Detect which cell encompasses the target text, then output its [x, y] center coordinate. 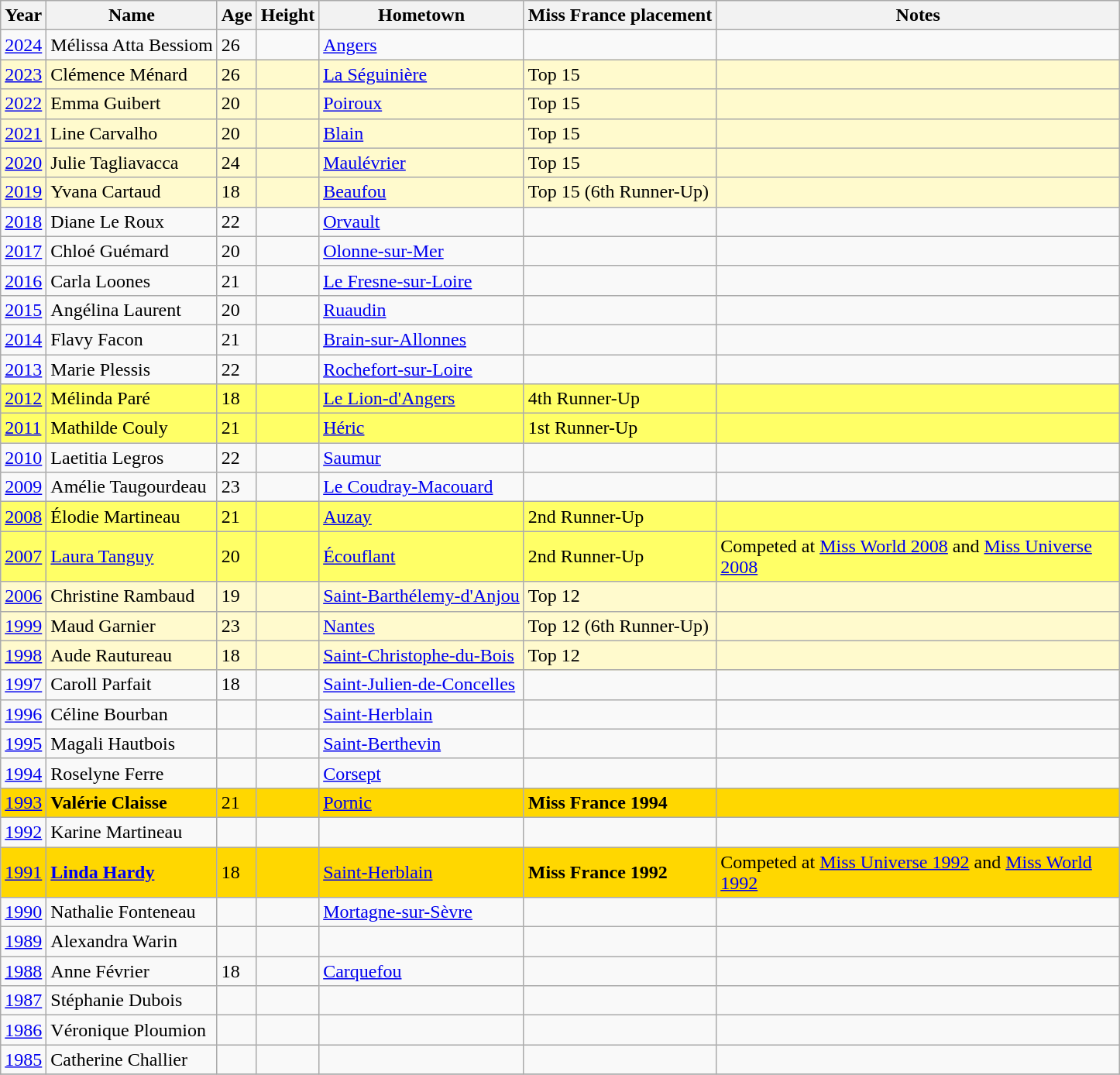
Le Lion-d'Angers [421, 399]
Valérie Claisse [132, 802]
2017 [23, 251]
24 [237, 163]
2019 [23, 192]
Line Carvalho [132, 133]
Auzay [421, 517]
Le Fresne-sur-Loire [421, 280]
Top 15 (6th Runner-Up) [620, 192]
1990 [23, 912]
Maulévrier [421, 163]
Linda Hardy [132, 872]
Saint-Barthélemy-d'Anjou [421, 596]
1994 [23, 773]
Brain-sur-Allonnes [421, 339]
Maud Garnier [132, 626]
2014 [23, 339]
Saint-Julien-de-Concelles [421, 685]
Saumur [421, 458]
Orvault [421, 222]
1st Runner-Up [620, 428]
Élodie Martineau [132, 517]
2011 [23, 428]
4th Runner-Up [620, 399]
2023 [23, 74]
Competed at Miss Universe 1992 and Miss World 1992 [919, 872]
Corsept [421, 773]
Carquefou [421, 971]
Miss France 1992 [620, 872]
Nantes [421, 626]
Stéphanie Dubois [132, 1001]
Chloé Guémard [132, 251]
Pornic [421, 802]
Year [23, 15]
1997 [23, 685]
Écouflant [421, 556]
1988 [23, 971]
Christine Rambaud [132, 596]
La Séguinière [421, 74]
1995 [23, 744]
Age [237, 15]
Angélina Laurent [132, 310]
Saint-Berthevin [421, 744]
Mélissa Atta Bessiom [132, 45]
Amélie Taugourdeau [132, 487]
Mortagne-sur-Sèvre [421, 912]
Alexandra Warin [132, 942]
1986 [23, 1030]
Anne Février [132, 971]
2006 [23, 596]
Laura Tanguy [132, 556]
Blain [421, 133]
Notes [919, 15]
2009 [23, 487]
Héric [421, 428]
Caroll Parfait [132, 685]
Miss France 1994 [620, 802]
Olonne-sur-Mer [421, 251]
2008 [23, 517]
Miss France placement [620, 15]
Ruaudin [421, 310]
1987 [23, 1001]
2012 [23, 399]
1999 [23, 626]
1989 [23, 942]
2021 [23, 133]
Marie Plessis [132, 369]
2016 [23, 280]
Le Coudray-Macouard [421, 487]
Diane Le Roux [132, 222]
Clémence Ménard [132, 74]
1996 [23, 714]
Roselyne Ferre [132, 773]
Catherine Challier [132, 1060]
19 [237, 596]
Saint-Christophe-du-Bois [421, 655]
1998 [23, 655]
2013 [23, 369]
2018 [23, 222]
Height [287, 15]
Name [132, 15]
Aude Rautureau [132, 655]
2015 [23, 310]
Julie Tagliavacca [132, 163]
Flavy Facon [132, 339]
2007 [23, 556]
1993 [23, 802]
1992 [23, 832]
Top 12 (6th Runner-Up) [620, 626]
Competed at Miss World 2008 and Miss Universe 2008 [919, 556]
2022 [23, 104]
Emma Guibert [132, 104]
Mathilde Couly [132, 428]
Magali Hautbois [132, 744]
Céline Bourban [132, 714]
Beaufou [421, 192]
Rochefort-sur-Loire [421, 369]
2010 [23, 458]
1991 [23, 872]
Hometown [421, 15]
2024 [23, 45]
Laetitia Legros [132, 458]
1985 [23, 1060]
Yvana Cartaud [132, 192]
Nathalie Fonteneau [132, 912]
Carla Loones [132, 280]
Mélinda Paré [132, 399]
Karine Martineau [132, 832]
Poiroux [421, 104]
2020 [23, 163]
Véronique Ploumion [132, 1030]
Angers [421, 45]
